Extract the [x, y] coordinate from the center of the cell holding the provided text.  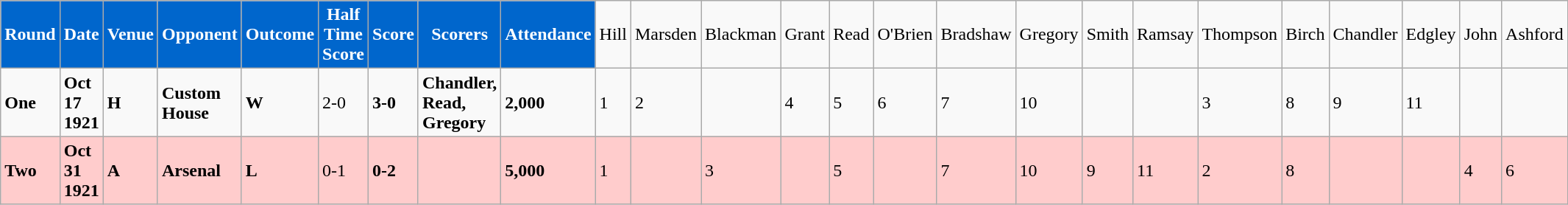
Arsenal [199, 170]
Custom House [199, 102]
Round [30, 35]
0-2 [394, 170]
H [130, 102]
Birch [1305, 35]
A [130, 170]
L [280, 170]
5,000 [548, 170]
Grant [805, 35]
Venue [130, 35]
Attendance [548, 35]
O'Brien [905, 35]
Scorers [459, 35]
Smith [1107, 35]
Score [394, 35]
Gregory [1049, 35]
Ramsay [1166, 35]
Half Time Score [344, 35]
Opponent [199, 35]
2-0 [344, 102]
Outcome [280, 35]
Edgley [1430, 35]
Read [851, 35]
John [1480, 35]
Blackman [741, 35]
0-1 [344, 170]
Chandler, Read, Gregory [459, 102]
2,000 [548, 102]
Two [30, 170]
Chandler [1366, 35]
Thompson [1240, 35]
Oct 31 1921 [81, 170]
Bradshaw [976, 35]
One [30, 102]
W [280, 102]
Oct 17 1921 [81, 102]
Hill [613, 35]
Ashford [1535, 35]
3-0 [394, 102]
Marsden [665, 35]
Date [81, 35]
